Identify which cell holds the provided text, then report its (x, y) central coordinate. 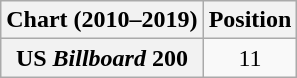
11 (250, 58)
Position (250, 20)
US Billboard 200 (102, 58)
Chart (2010–2019) (102, 20)
